Return the [x, y] coordinate for the center point of the cell that contains the specified text.  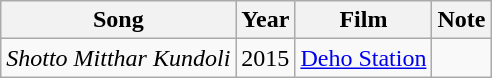
Film [364, 20]
2015 [266, 58]
Song [118, 20]
Shotto Mitthar Kundoli [118, 58]
Note [462, 20]
Deho Station [364, 58]
Year [266, 20]
